Detect which cell encompasses the target text, then output its [x, y] center coordinate. 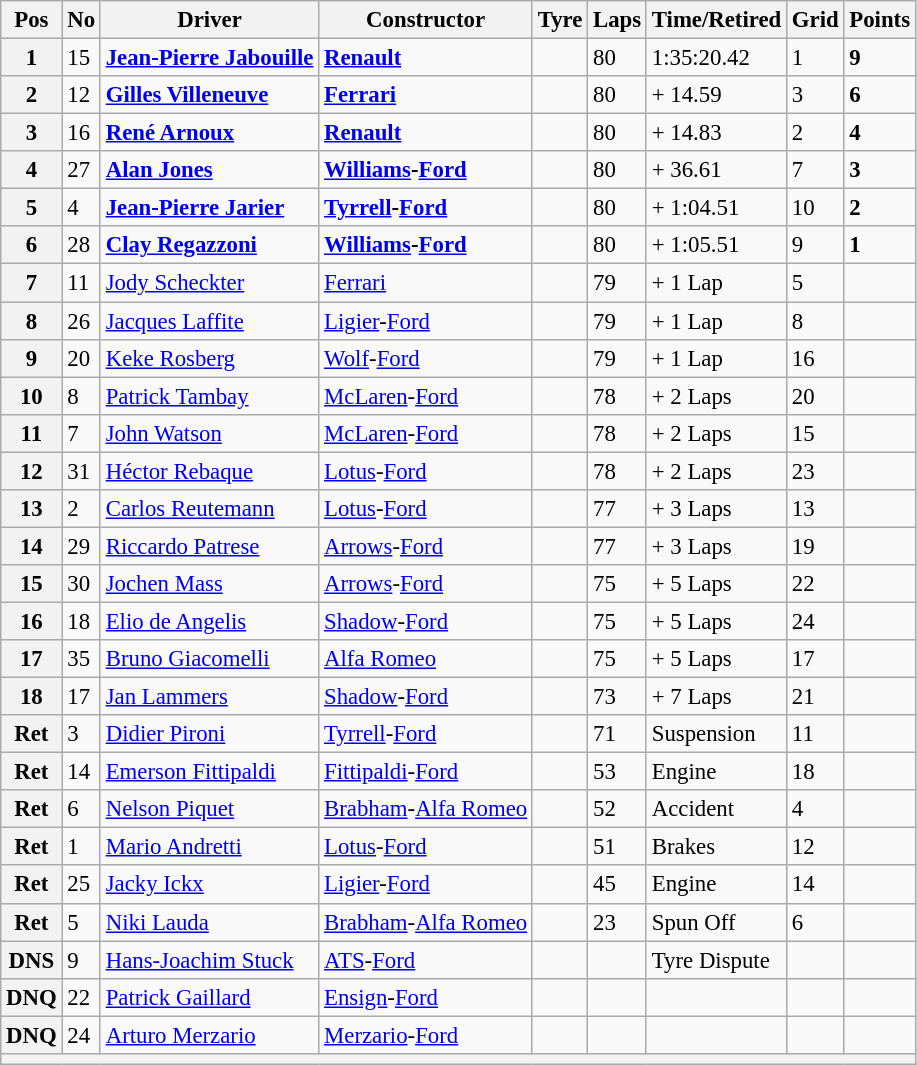
+ 36.61 [716, 170]
Niki Lauda [209, 922]
+ 14.83 [716, 133]
1:35:20.42 [716, 58]
31 [81, 471]
John Watson [209, 433]
Nelson Piquet [209, 809]
Arturo Merzario [209, 1035]
No [81, 20]
Points [880, 20]
21 [816, 697]
Merzario-Ford [426, 1035]
Spun Off [716, 922]
53 [618, 772]
Jody Scheckter [209, 283]
Patrick Gaillard [209, 997]
Keke Rosberg [209, 358]
Didier Pironi [209, 734]
Grid [816, 20]
Accident [716, 809]
Jochen Mass [209, 584]
Laps [618, 20]
+ 14.59 [716, 95]
Hans-Joachim Stuck [209, 960]
Ensign-Ford [426, 997]
Tyre Dispute [716, 960]
73 [618, 697]
Wolf-Ford [426, 358]
Suspension [716, 734]
+ 1:04.51 [716, 208]
Time/Retired [716, 20]
Emerson Fittipaldi [209, 772]
ATS-Ford [426, 960]
Jan Lammers [209, 697]
Alfa Romeo [426, 659]
Patrick Tambay [209, 396]
+ 7 Laps [716, 697]
71 [618, 734]
Mario Andretti [209, 847]
Jacques Laffite [209, 321]
Constructor [426, 20]
27 [81, 170]
Brakes [716, 847]
Jacky Ickx [209, 885]
51 [618, 847]
Elio de Angelis [209, 621]
Pos [32, 20]
Carlos Reutemann [209, 509]
Héctor Rebaque [209, 471]
Jean-Pierre Jarier [209, 208]
30 [81, 584]
25 [81, 885]
+ 1:05.51 [716, 245]
45 [618, 885]
29 [81, 546]
52 [618, 809]
Gilles Villeneuve [209, 95]
Alan Jones [209, 170]
Tyre [560, 20]
DNS [32, 960]
28 [81, 245]
26 [81, 321]
Clay Regazzoni [209, 245]
Driver [209, 20]
Jean-Pierre Jabouille [209, 58]
René Arnoux [209, 133]
19 [816, 546]
Riccardo Patrese [209, 546]
Fittipaldi-Ford [426, 772]
35 [81, 659]
Bruno Giacomelli [209, 659]
